Extract the (x, y) coordinate from the center of the cell holding the provided text.  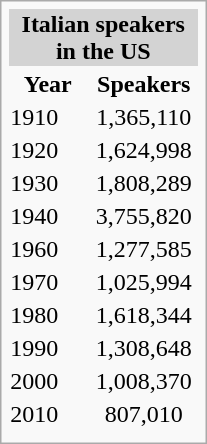
1980 (48, 315)
807,010 (144, 414)
1,025,994 (144, 282)
1,618,344 (144, 315)
3,755,820 (144, 216)
1,365,110 (144, 117)
1970 (48, 282)
1,277,585 (144, 249)
1920 (48, 150)
Year (48, 84)
1,624,998 (144, 150)
1,808,289 (144, 183)
1910 (48, 117)
Italian speakers in the US (104, 38)
1990 (48, 348)
1,308,648 (144, 348)
1940 (48, 216)
1960 (48, 249)
1,008,370 (144, 381)
Speakers (144, 84)
2000 (48, 381)
1930 (48, 183)
2010 (48, 414)
